For the text-containing cell, return its midpoint in (X, Y) coordinate format. 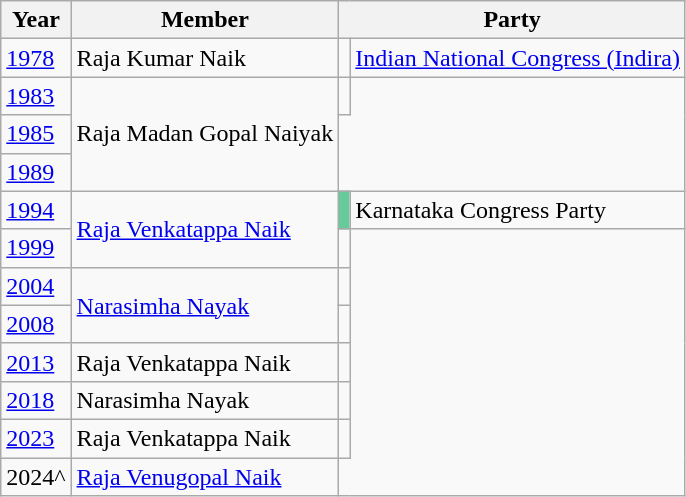
1985 (36, 134)
1999 (36, 248)
1978 (36, 58)
1983 (36, 96)
2018 (36, 400)
Karnataka Congress Party (518, 210)
Member (205, 20)
Raja Venugopal Naik (205, 477)
Raja Kumar Naik (205, 58)
Party (512, 20)
Indian National Congress (Indira) (518, 58)
2008 (36, 324)
2023 (36, 438)
2004 (36, 286)
Raja Madan Gopal Naiyak (205, 134)
1994 (36, 210)
2013 (36, 362)
1989 (36, 172)
2024^ (36, 477)
Year (36, 20)
